Determine the [x, y] coordinate at the center of the cell enclosing the given text.  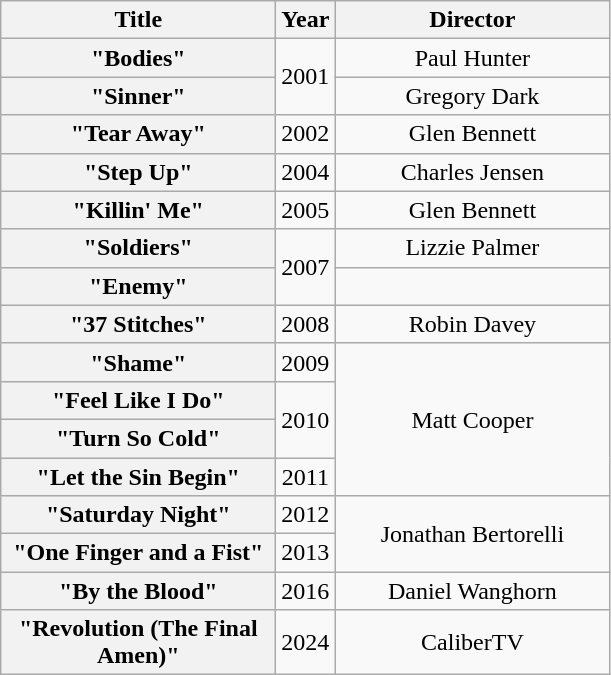
"Killin' Me" [138, 210]
Paul Hunter [472, 58]
Title [138, 20]
"Feel Like I Do" [138, 400]
"Shame" [138, 362]
2024 [306, 642]
"One Finger and a Fist" [138, 553]
Daniel Wanghorn [472, 591]
Year [306, 20]
2012 [306, 515]
"Let the Sin Begin" [138, 477]
"Soldiers" [138, 248]
"Sinner" [138, 96]
Robin Davey [472, 324]
"By the Blood" [138, 591]
2016 [306, 591]
CaliberTV [472, 642]
2013 [306, 553]
Gregory Dark [472, 96]
2011 [306, 477]
2007 [306, 267]
"Saturday Night" [138, 515]
"Bodies" [138, 58]
Director [472, 20]
"Step Up" [138, 172]
2002 [306, 134]
"Turn So Cold" [138, 438]
2005 [306, 210]
Charles Jensen [472, 172]
Jonathan Bertorelli [472, 534]
"37 Stitches" [138, 324]
2001 [306, 77]
2010 [306, 419]
2008 [306, 324]
"Tear Away" [138, 134]
"Enemy" [138, 286]
2004 [306, 172]
2009 [306, 362]
Matt Cooper [472, 419]
Lizzie Palmer [472, 248]
"Revolution (The Final Amen)" [138, 642]
